For the text-containing cell, return its midpoint in (x, y) coordinate format. 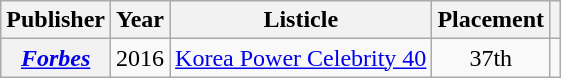
Forbes (56, 58)
2016 (140, 58)
Publisher (56, 20)
Placement (491, 20)
Year (140, 20)
Listicle (301, 20)
37th (491, 58)
Korea Power Celebrity 40 (301, 58)
